Detect which cell encompasses the target text, then output its (X, Y) center coordinate. 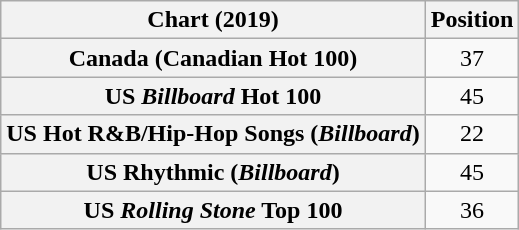
Chart (2019) (213, 20)
22 (472, 134)
37 (472, 58)
36 (472, 210)
US Hot R&B/Hip-Hop Songs (Billboard) (213, 134)
US Rhythmic (Billboard) (213, 172)
Canada (Canadian Hot 100) (213, 58)
Position (472, 20)
US Billboard Hot 100 (213, 96)
US Rolling Stone Top 100 (213, 210)
